Pinpoint the cell where the given text exists, returning its (X, Y) midpoint coordinate. 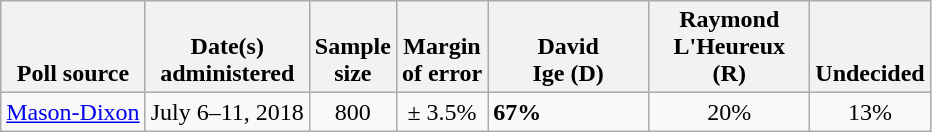
Undecided (870, 47)
± 3.5% (442, 112)
RaymondL'Heureux (R) (730, 47)
Marginof error (442, 47)
67% (568, 112)
20% (730, 112)
Date(s)administered (227, 47)
800 (352, 112)
Samplesize (352, 47)
13% (870, 112)
Poll source (73, 47)
DavidIge (D) (568, 47)
Mason-Dixon (73, 112)
July 6–11, 2018 (227, 112)
